Output the (x, y) coordinate of the center of the cell containing the given text.  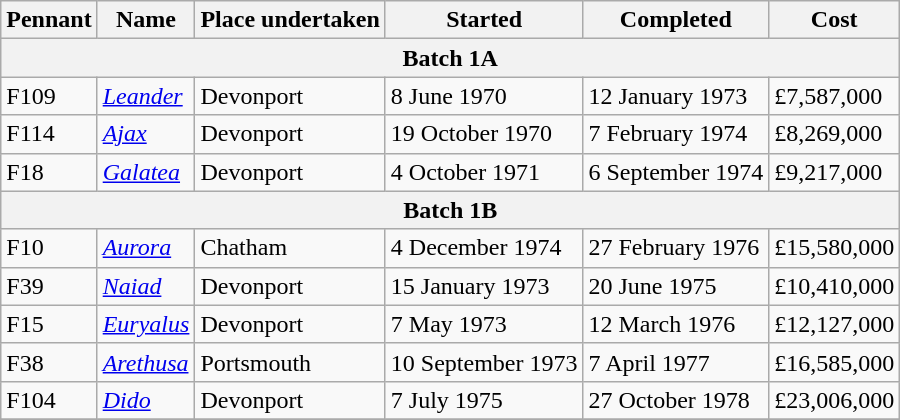
£9,217,000 (834, 172)
Batch 1A (450, 58)
4 October 1971 (484, 172)
F15 (49, 324)
£23,006,000 (834, 400)
Started (484, 20)
7 April 1977 (676, 362)
19 October 1970 (484, 134)
F39 (49, 286)
7 May 1973 (484, 324)
Galatea (146, 172)
6 September 1974 (676, 172)
20 June 1975 (676, 286)
Leander (146, 96)
Aurora (146, 248)
£8,269,000 (834, 134)
Cost (834, 20)
15 January 1973 (484, 286)
7 February 1974 (676, 134)
8 June 1970 (484, 96)
12 January 1973 (676, 96)
7 July 1975 (484, 400)
Pennant (49, 20)
Naiad (146, 286)
Completed (676, 20)
Euryalus (146, 324)
Chatham (290, 248)
F109 (49, 96)
£16,585,000 (834, 362)
Name (146, 20)
F18 (49, 172)
4 December 1974 (484, 248)
£10,410,000 (834, 286)
10 September 1973 (484, 362)
Place undertaken (290, 20)
F104 (49, 400)
27 October 1978 (676, 400)
F38 (49, 362)
Arethusa (146, 362)
£7,587,000 (834, 96)
Portsmouth (290, 362)
Batch 1B (450, 210)
27 February 1976 (676, 248)
12 March 1976 (676, 324)
£12,127,000 (834, 324)
F10 (49, 248)
Ajax (146, 134)
£15,580,000 (834, 248)
F114 (49, 134)
Dido (146, 400)
